Provide the [x, y] coordinate of the cell's center where the given text is located.  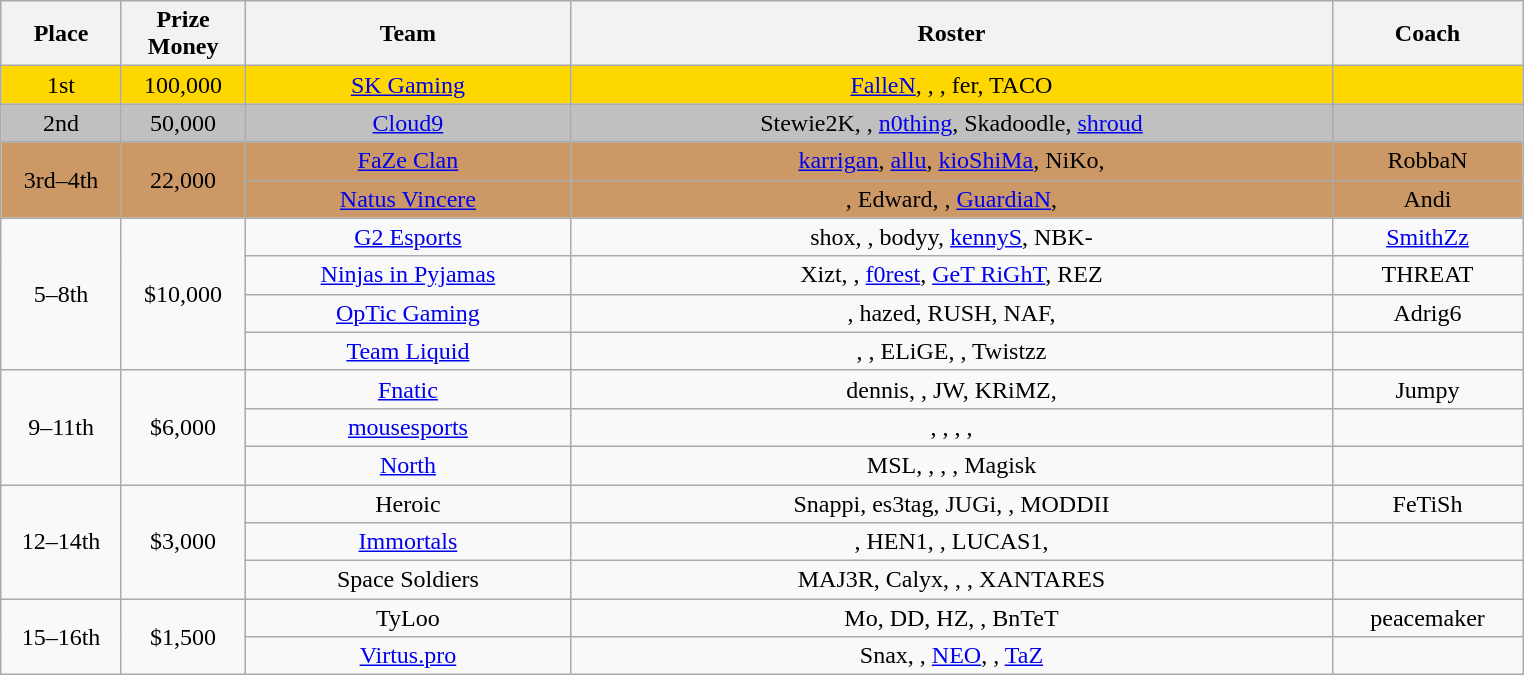
Stewie2K, , n0thing, Skadoodle, shroud [952, 123]
Team [408, 34]
shox, , bodyy, kennyS, NBK- [952, 237]
mousesports [408, 427]
$3,000 [183, 541]
9–11th [62, 427]
Andi [1428, 199]
OpTic Gaming [408, 313]
Roster [952, 34]
3rd–4th [62, 180]
Adrig6 [1428, 313]
Ninjas in Pyjamas [408, 275]
, , , , [952, 427]
FalleN, , , fer, TACO [952, 85]
Cloud9 [408, 123]
THREAT [1428, 275]
5–8th [62, 294]
Snax, , NEO, , TaZ [952, 656]
Natus Vincere [408, 199]
, hazed, RUSH, NAF, [952, 313]
Immortals [408, 542]
Place [62, 34]
Virtus.pro [408, 656]
Xizt, , f0rest, GeT RiGhT, REZ [952, 275]
Space Soldiers [408, 580]
Coach [1428, 34]
dennis, , JW, KRiMZ, [952, 389]
peacemaker [1428, 618]
$1,500 [183, 637]
2nd [62, 123]
50,000 [183, 123]
SmithZz [1428, 237]
FeTiSh [1428, 503]
Team Liquid [408, 351]
MAJ3R, Calyx, , , XANTARES [952, 580]
Prize Money [183, 34]
RobbaN [1428, 161]
12–14th [62, 541]
FaZe Clan [408, 161]
22,000 [183, 180]
G2 Esports [408, 237]
Snappi, es3tag, JUGi, , MODDII [952, 503]
100,000 [183, 85]
, Edward, , GuardiaN, [952, 199]
karrigan, allu, kioShiMa, NiKo, [952, 161]
Jumpy [1428, 389]
Fnatic [408, 389]
$6,000 [183, 427]
SK Gaming [408, 85]
, , ELiGE, , Twistzz [952, 351]
MSL, , , , Magisk [952, 465]
, HEN1, , LUCAS1, [952, 542]
North [408, 465]
TyLoo [408, 618]
15–16th [62, 637]
Heroic [408, 503]
1st [62, 85]
Mo, DD, HZ, , BnTeT [952, 618]
$10,000 [183, 294]
